Return [X, Y] of the center of cell containing provided text 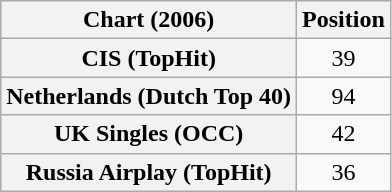
Netherlands (Dutch Top 40) [149, 96]
39 [344, 58]
Position [344, 20]
42 [344, 134]
94 [344, 96]
Russia Airplay (TopHit) [149, 172]
Chart (2006) [149, 20]
CIS (TopHit) [149, 58]
36 [344, 172]
UK Singles (OCC) [149, 134]
